Return [x, y] of the center of cell containing provided text 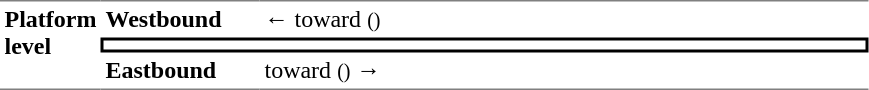
Eastbound [180, 71]
← toward () [564, 19]
Platform level [50, 45]
Westbound [180, 19]
toward () → [564, 71]
